Determine the (x, y) coordinate at the center of the cell enclosing the given text.  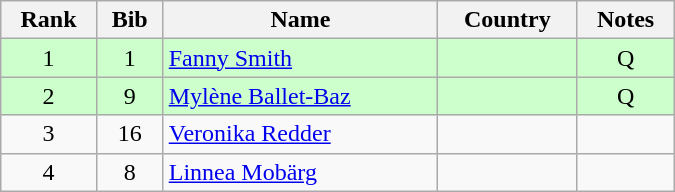
Country (508, 20)
Bib (130, 20)
4 (48, 172)
Name (300, 20)
16 (130, 134)
Notes (626, 20)
2 (48, 96)
Linnea Mobärg (300, 172)
Mylène Ballet-Baz (300, 96)
3 (48, 134)
9 (130, 96)
Veronika Redder (300, 134)
Fanny Smith (300, 58)
8 (130, 172)
Rank (48, 20)
